From the cell containing the given text, extract its center point as [x, y] coordinate. 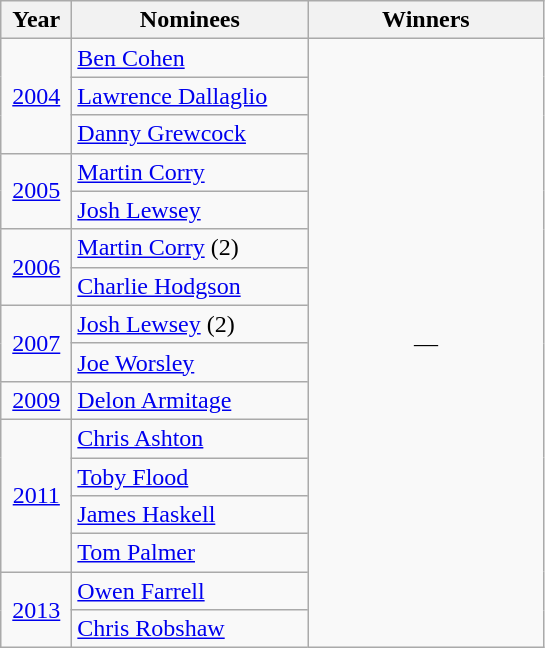
Martin Corry [190, 172]
2005 [36, 191]
Josh Lewsey [190, 210]
Delon Armitage [190, 400]
2004 [36, 96]
Martin Corry (2) [190, 248]
Winners [426, 20]
Owen Farrell [190, 591]
Chris Robshaw [190, 629]
Lawrence Dallaglio [190, 96]
Ben Cohen [190, 58]
Nominees [190, 20]
James Haskell [190, 515]
Joe Worsley [190, 362]
Toby Flood [190, 477]
2009 [36, 400]
2007 [36, 343]
Danny Grewcock [190, 134]
Josh Lewsey (2) [190, 324]
2006 [36, 267]
2013 [36, 610]
Year [36, 20]
— [426, 344]
2011 [36, 495]
Chris Ashton [190, 438]
Charlie Hodgson [190, 286]
Tom Palmer [190, 553]
